Locate the cell with the specified text and output its (X, Y) center coordinate. 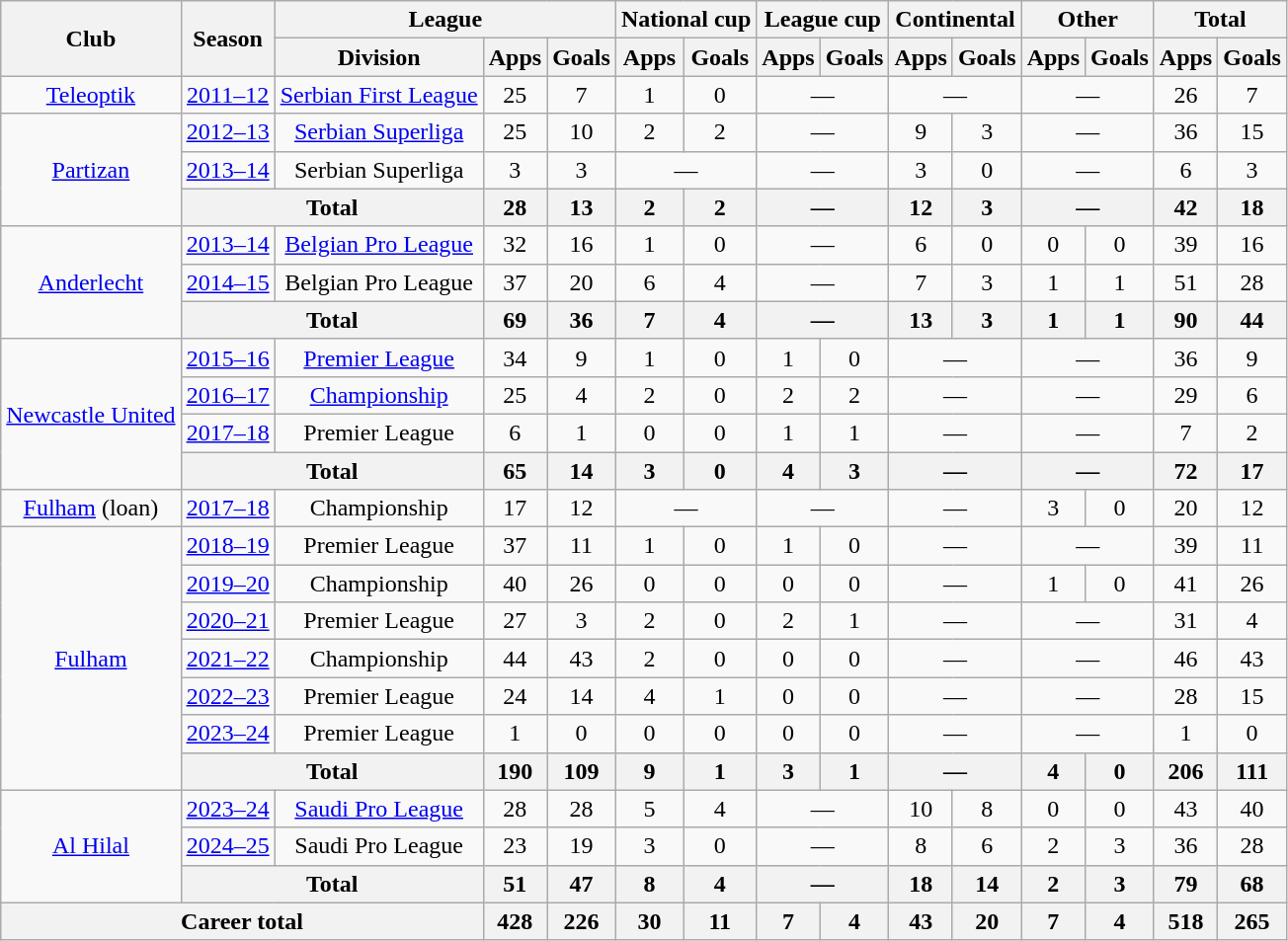
Career total (242, 921)
Fulham (91, 659)
46 (1185, 659)
2018–19 (227, 546)
518 (1185, 921)
41 (1185, 584)
2024–25 (227, 846)
90 (1185, 320)
2016–17 (227, 395)
65 (515, 471)
23 (515, 846)
19 (582, 846)
Club (91, 39)
206 (1185, 771)
Serbian First League (379, 95)
Fulham (loan) (91, 509)
Continental (955, 20)
79 (1185, 884)
31 (1185, 621)
National cup (685, 20)
2011–12 (227, 95)
29 (1185, 395)
226 (582, 921)
32 (515, 245)
Division (379, 57)
27 (515, 621)
428 (515, 921)
2022–23 (227, 696)
68 (1252, 884)
Anderlecht (91, 282)
2019–20 (227, 584)
69 (515, 320)
2014–15 (227, 282)
2020–21 (227, 621)
Partizan (91, 170)
Newcastle United (91, 414)
Season (227, 39)
109 (582, 771)
Other (1087, 20)
2021–22 (227, 659)
5 (649, 809)
34 (515, 357)
265 (1252, 921)
190 (515, 771)
League cup (823, 20)
League (444, 20)
Teleoptik (91, 95)
42 (1185, 207)
Al Hilal (91, 846)
72 (1185, 471)
111 (1252, 771)
24 (515, 696)
30 (649, 921)
47 (582, 884)
2015–16 (227, 357)
2012–13 (227, 132)
